Identify which cell holds the provided text, then report its [X, Y] central coordinate. 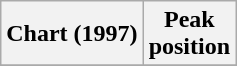
Chart (1997) [72, 34]
Peakposition [189, 34]
